Capture the cell that displays the provided text and extract its [X, Y] central coordinate. 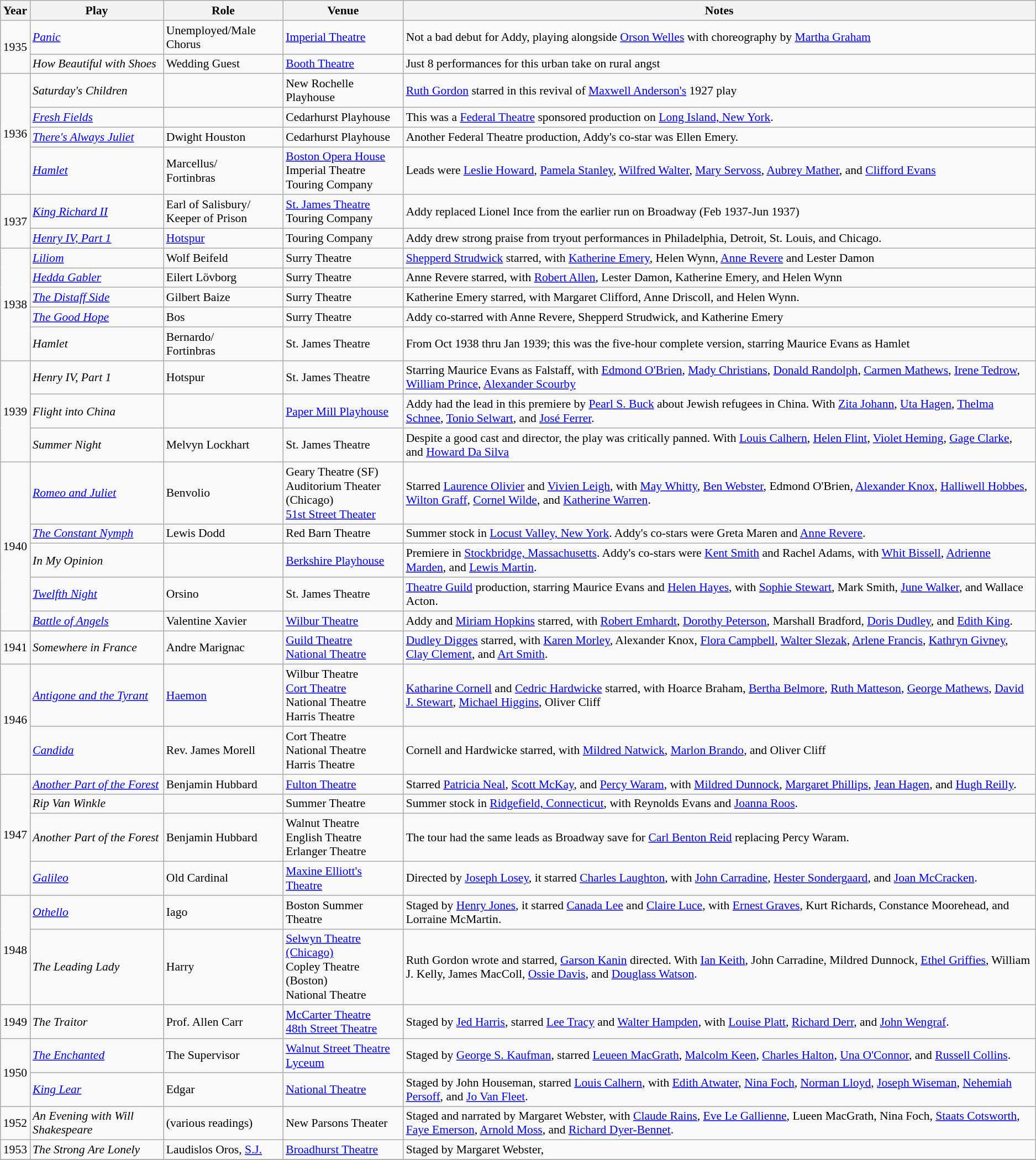
Fulton Theatre [343, 784]
Year [15, 10]
Not a bad debut for Addy, playing alongside Orson Welles with choreography by Martha Graham [719, 38]
Haemon [223, 695]
Candida [97, 750]
Premiere in Stockbridge, Massachusetts. Addy's co-stars were Kent Smith and Rachel Adams, with Whit Bissell, Adrienne Marden, and Lewis Martin. [719, 560]
1953 [15, 1150]
Somewhere in France [97, 647]
This was a Federal Theatre sponsored production on Long Island, New York. [719, 118]
Anne Revere starred, with Robert Allen, Lester Damon, Katherine Emery, and Helen Wynn [719, 278]
Venue [343, 10]
Addy co-starred with Anne Revere, Shepperd Strudwick, and Katherine Emery [719, 317]
An Evening with Will Shakespeare [97, 1124]
1940 [15, 546]
1952 [15, 1124]
Leads were Leslie Howard, Pamela Stanley, Wilfred Walter, Mary Servoss, Aubrey Mather, and Clifford Evans [719, 171]
Cornell and Hardwicke starred, with Mildred Natwick, Marlon Brando, and Oliver Cliff [719, 750]
1950 [15, 1073]
Galileo [97, 878]
Starred Patricia Neal, Scott McKay, and Percy Waram, with Mildred Dunnock, Margaret Phillips, Jean Hagen, and Hugh Reilly. [719, 784]
Summer stock in Ridgefield, Connecticut, with Reynolds Evans and Joanna Roos. [719, 804]
Bos [223, 317]
In My Opinion [97, 560]
Shepperd Strudwick starred, with Katherine Emery, Helen Wynn, Anne Revere and Lester Damon [719, 258]
Harry [223, 967]
Just 8 performances for this urban take on rural angst [719, 64]
1935 [15, 48]
New Parsons Theater [343, 1124]
Valentine Xavier [223, 621]
1937 [15, 222]
1947 [15, 835]
King Richard II [97, 212]
Melvyn Lockhart [223, 445]
Booth Theatre [343, 64]
Twelfth Night [97, 594]
Selwyn Theatre (Chicago)Copley Theatre (Boston)National Theatre [343, 967]
Touring Company [343, 239]
Dudley Digges starred, with Karen Morley, Alexander Knox, Flora Campbell, Walter Slezak, Arlene Francis, Kathryn Givney, Clay Clement, and Art Smith. [719, 647]
Summer stock in Locust Valley, New York. Addy's co-stars were Greta Maren and Anne Revere. [719, 534]
Earl of Salisbury/Keeper of Prison [223, 212]
Edgar [223, 1089]
Ruth Gordon starred in this revival of Maxwell Anderson's 1927 play [719, 91]
Marcellus/Fortinbras [223, 171]
The Distaff Side [97, 298]
Directed by Joseph Losey, it starred Charles Laughton, with John Carradine, Hester Sondergaard, and Joan McCracken. [719, 878]
Battle of Angels [97, 621]
Staged by Henry Jones, it starred Canada Lee and Claire Luce, with Ernest Graves, Kurt Richards, Constance Moorehead, and Lorraine McMartin. [719, 913]
Rip Van Winkle [97, 804]
Staged by John Houseman, starred Louis Calhern, with Edith Atwater, Nina Foch, Norman Lloyd, Joseph Wiseman, Nehemiah Persoff, and Jo Van Fleet. [719, 1089]
The Good Hope [97, 317]
Dwight Houston [223, 137]
Staged by George S. Kaufman, starred Leueen MacGrath, Malcolm Keen, Charles Halton, Una O'Connor, and Russell Collins. [719, 1056]
The Constant Nymph [97, 534]
Staged by Margaret Webster, [719, 1150]
Broadhurst Theatre [343, 1150]
Laudislos Oros, S.J. [223, 1150]
Old Cardinal [223, 878]
1946 [15, 719]
The Strong Are Lonely [97, 1150]
Boston Opera HouseImperial TheatreTouring Company [343, 171]
Iago [223, 913]
Role [223, 10]
Romeo and Juliet [97, 493]
Theatre Guild production, starring Maurice Evans and Helen Hayes, with Sophie Stewart, Mark Smith, June Walker, and Wallace Acton. [719, 594]
Eilert Lövborg [223, 278]
Cort TheatreNational TheatreHarris Theatre [343, 750]
McCarter Theatre48th Street Theatre [343, 1022]
Walnut TheatreEnglish TheatreErlanger Theatre [343, 837]
Prof. Allen Carr [223, 1022]
Andre Marignac [223, 647]
Wolf Beifeld [223, 258]
The Traitor [97, 1022]
Antigone and the Tyrant [97, 695]
Guild TheatreNational Theatre [343, 647]
Red Barn Theatre [343, 534]
Flight into China [97, 411]
1936 [15, 135]
Addy and Miriam Hopkins starred, with Robert Emhardt, Dorothy Peterson, Marshall Bradford, Doris Dudley, and Edith King. [719, 621]
From Oct 1938 thru Jan 1939; this was the five-hour complete version, starring Maurice Evans as Hamlet [719, 344]
The Enchanted [97, 1056]
How Beautiful with Shoes [97, 64]
Hedda Gabler [97, 278]
1939 [15, 411]
1941 [15, 647]
Another Federal Theatre production, Addy's co-star was Ellen Emery. [719, 137]
Staged by Jed Harris, starred Lee Tracy and Walter Hampden, with Louise Platt, Richard Derr, and John Wengraf. [719, 1022]
Wilbur Theatre [343, 621]
Orsino [223, 594]
1938 [15, 304]
The Supervisor [223, 1056]
Gilbert Baize [223, 298]
Panic [97, 38]
Imperial Theatre [343, 38]
Liliom [97, 258]
Katherine Emery starred, with Margaret Clifford, Anne Driscoll, and Helen Wynn. [719, 298]
Addy replaced Lionel Ince from the earlier run on Broadway (Feb 1937-Jun 1937) [719, 212]
New Rochelle Playhouse [343, 91]
National Theatre [343, 1089]
Berkshire Playhouse [343, 560]
Notes [719, 10]
Wilbur TheatreCort TheatreNational TheatreHarris Theatre [343, 695]
Geary Theatre (SF)Auditorium Theater (Chicago)51st Street Theater [343, 493]
Paper Mill Playhouse [343, 411]
(various readings) [223, 1124]
There's Always Juliet [97, 137]
Bernardo/Fortinbras [223, 344]
Walnut Street TheatreLyceum [343, 1056]
Fresh Fields [97, 118]
St. James TheatreTouring Company [343, 212]
The Leading Lady [97, 967]
Summer Theatre [343, 804]
Summer Night [97, 445]
Despite a good cast and director, the play was critically panned. With Louis Calhern, Helen Flint, Violet Heming, Gage Clarke, and Howard Da Silva [719, 445]
Saturday's Children [97, 91]
1949 [15, 1022]
Rev. James Morell [223, 750]
Benvolio [223, 493]
Maxine Elliott's Theatre [343, 878]
Wedding Guest [223, 64]
Unemployed/Male Chorus [223, 38]
Boston Summer Theatre [343, 913]
The tour had the same leads as Broadway save for Carl Benton Reid replacing Percy Waram. [719, 837]
Lewis Dodd [223, 534]
1948 [15, 950]
Addy drew strong praise from tryout performances in Philadelphia, Detroit, St. Louis, and Chicago. [719, 239]
Othello [97, 913]
King Lear [97, 1089]
Play [97, 10]
